Capture the cell that displays the provided text and extract its (x, y) central coordinate. 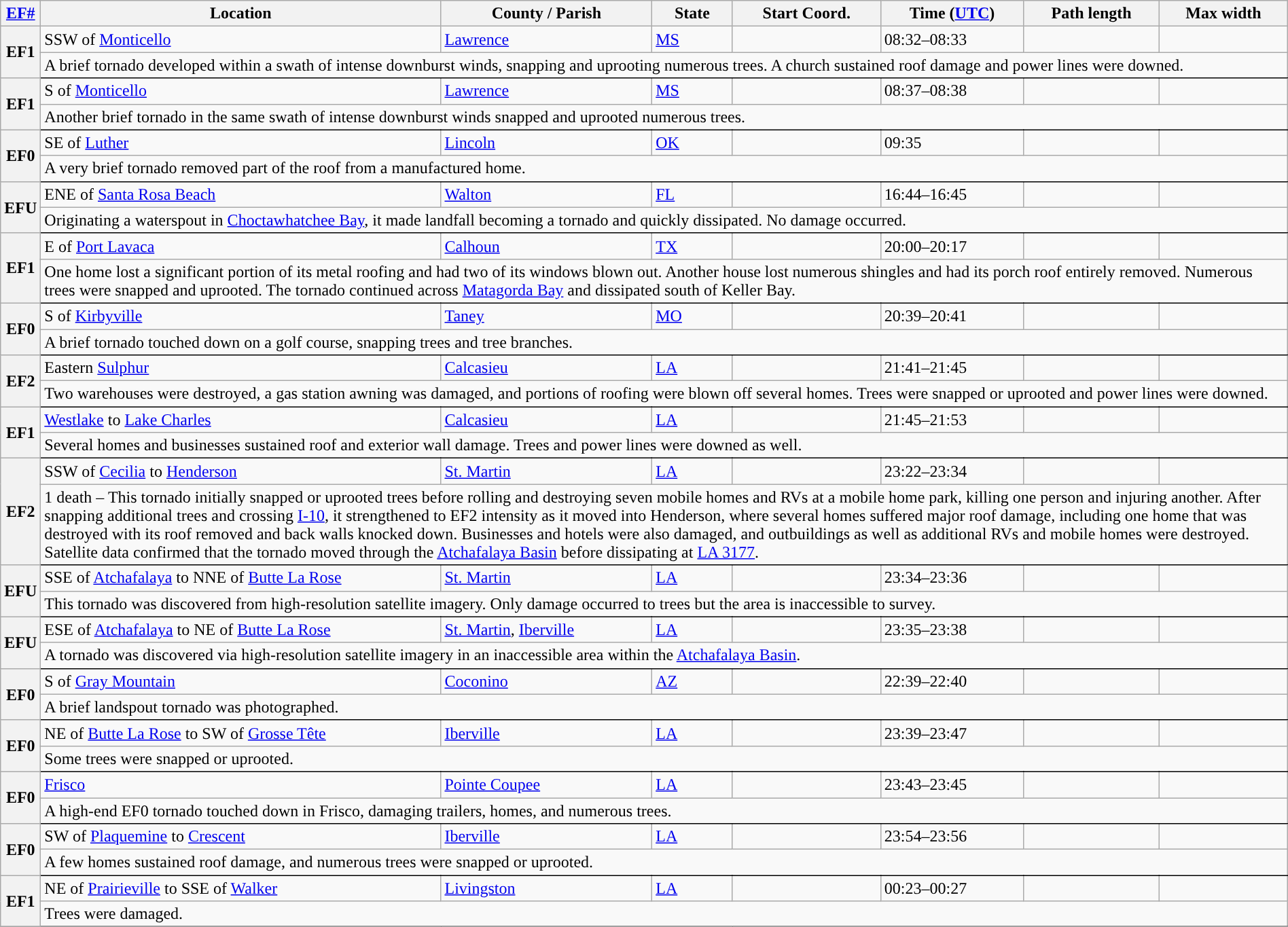
Westlake to Lake Charles (240, 420)
09:35 (952, 143)
Originating a waterspout in Choctawhatchee Bay, it made landfall becoming a tornado and quickly dissipated. No damage occurred. (664, 220)
Some trees were snapped or uprooted. (664, 759)
Taney (546, 316)
NE of Prairieville to SSE of Walker (240, 888)
Several homes and businesses sustained roof and exterior wall damage. Trees and power lines were downed as well. (664, 446)
20:00–20:17 (952, 246)
FL (692, 194)
Livingston (546, 888)
S of Gray Mountain (240, 681)
08:37–08:38 (952, 91)
EF# (20, 14)
Time (UTC) (952, 14)
Start Coord. (806, 14)
A tornado was discovered via high-resolution satellite imagery in an inaccessible area within the Atchafalaya Basin. (664, 655)
Calhoun (546, 246)
This tornado was discovered from high-resolution satellite imagery. Only damage occurred to trees but the area is inaccessible to survey. (664, 604)
AZ (692, 681)
23:22–23:34 (952, 471)
A brief landspout tornado was photographed. (664, 707)
Eastern Sulphur (240, 368)
TX (692, 246)
Location (240, 14)
Path length (1092, 14)
County / Parish (546, 14)
SSE of Atchafalaya to NNE of Butte La Rose (240, 578)
20:39–20:41 (952, 316)
MO (692, 316)
NE of Butte La Rose to SW of Grosse Tête (240, 733)
A brief tornado touched down on a golf course, snapping trees and tree branches. (664, 342)
State (692, 14)
SSW of Monticello (240, 39)
Pointe Coupee (546, 784)
16:44–16:45 (952, 194)
23:43–23:45 (952, 784)
23:39–23:47 (952, 733)
Walton (546, 194)
21:41–21:45 (952, 368)
St. Martin, Iberville (546, 630)
A high-end EF0 tornado touched down in Frisco, damaging trailers, homes, and numerous trees. (664, 810)
S of Monticello (240, 91)
S of Kirbyville (240, 316)
Coconino (546, 681)
08:32–08:33 (952, 39)
ENE of Santa Rosa Beach (240, 194)
Trees were damaged. (664, 914)
23:34–23:36 (952, 578)
SSW of Cecilia to Henderson (240, 471)
A very brief tornado removed part of the roof from a manufactured home. (664, 168)
ESE of Atchafalaya to NE of Butte La Rose (240, 630)
SE of Luther (240, 143)
23:35–23:38 (952, 630)
A few homes sustained roof damage, and numerous trees were snapped or uprooted. (664, 862)
00:23–00:27 (952, 888)
SW of Plaquemine to Crescent (240, 837)
Lincoln (546, 143)
Another brief tornado in the same swath of intense downburst winds snapped and uprooted numerous trees. (664, 117)
23:54–23:56 (952, 837)
E of Port Lavaca (240, 246)
21:45–21:53 (952, 420)
OK (692, 143)
22:39–22:40 (952, 681)
Frisco (240, 784)
Max width (1224, 14)
